Search for the cell housing the specified text and yield its (x, y) center coordinate. 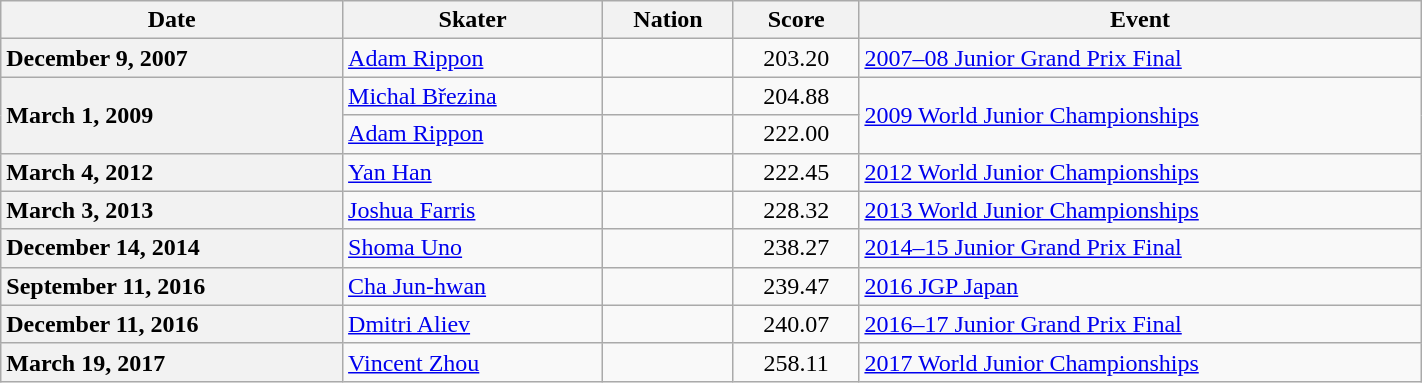
203.20 (796, 58)
238.27 (796, 248)
March 3, 2013 (172, 210)
222.00 (796, 134)
Event (1140, 20)
222.45 (796, 172)
2017 World Junior Championships (1140, 362)
2012 World Junior Championships (1140, 172)
September 11, 2016 (172, 286)
Score (796, 20)
December 9, 2007 (172, 58)
Nation (668, 20)
Skater (473, 20)
December 11, 2016 (172, 324)
2016 JGP Japan (1140, 286)
2016–17 Junior Grand Prix Final (1140, 324)
Michal Březina (473, 96)
228.32 (796, 210)
240.07 (796, 324)
204.88 (796, 96)
Joshua Farris (473, 210)
March 19, 2017 (172, 362)
Date (172, 20)
March 1, 2009 (172, 115)
March 4, 2012 (172, 172)
Yan Han (473, 172)
Cha Jun-hwan (473, 286)
Dmitri Aliev (473, 324)
2014–15 Junior Grand Prix Final (1140, 248)
2009 World Junior Championships (1140, 115)
Vincent Zhou (473, 362)
258.11 (796, 362)
Shoma Uno (473, 248)
2013 World Junior Championships (1140, 210)
December 14, 2014 (172, 248)
2007–08 Junior Grand Prix Final (1140, 58)
239.47 (796, 286)
